Detect which cell encompasses the target text, then output its [x, y] center coordinate. 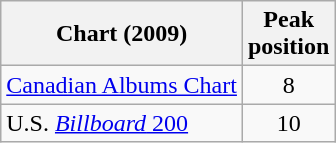
Chart (2009) [122, 34]
U.S. Billboard 200 [122, 123]
8 [288, 85]
Peakposition [288, 34]
10 [288, 123]
Canadian Albums Chart [122, 85]
